Determine the [x, y] coordinate at the center of the cell enclosing the given text.  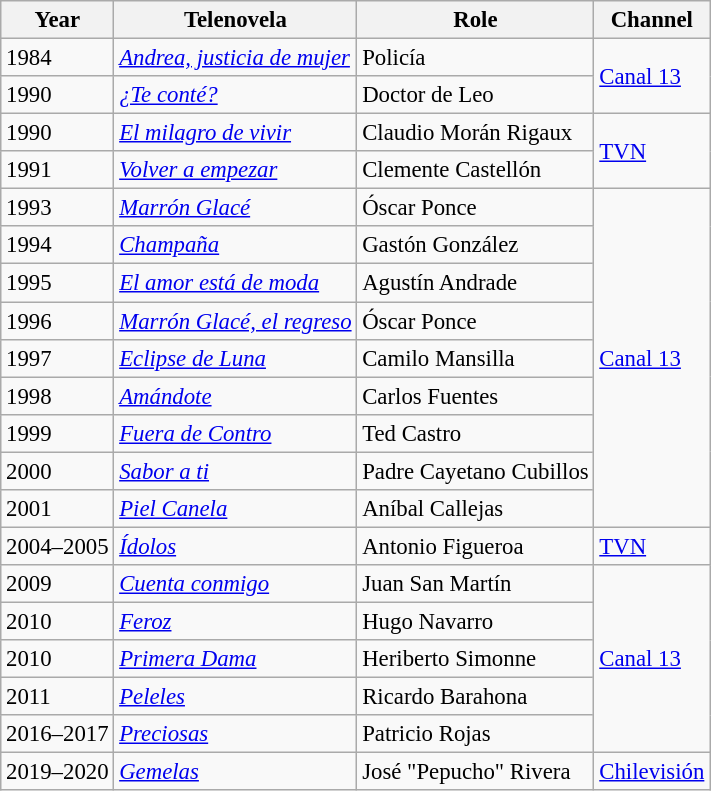
Carlos Fuentes [476, 396]
Role [476, 20]
Chilevisión [652, 772]
1984 [58, 58]
Claudio Morán Rigaux [476, 133]
El amor está de moda [236, 283]
2004–2005 [58, 546]
El milagro de vivir [236, 133]
1995 [58, 283]
Amándote [236, 396]
2011 [58, 697]
Hugo Navarro [476, 621]
Policía [476, 58]
Gemelas [236, 772]
Patricio Rojas [476, 734]
Channel [652, 20]
Champaña [236, 245]
Peleles [236, 697]
Primera Dama [236, 659]
1993 [58, 208]
Year [58, 20]
Ídolos [236, 546]
Juan San Martín [476, 584]
Agustín Andrade [476, 283]
2000 [58, 471]
Piel Canela [236, 509]
Gastón González [476, 245]
Ricardo Barahona [476, 697]
Sabor a ti [236, 471]
Marrón Glacé, el regreso [236, 321]
Telenovela [236, 20]
Doctor de Leo [476, 95]
Preciosas [236, 734]
Heriberto Simonne [476, 659]
Ted Castro [476, 433]
2019–2020 [58, 772]
Volver a empezar [236, 170]
Cuenta conmigo [236, 584]
Clemente Castellón [476, 170]
1991 [58, 170]
2001 [58, 509]
1997 [58, 358]
2016–2017 [58, 734]
José "Pepucho" Rivera [476, 772]
Andrea, justicia de mujer [236, 58]
Aníbal Callejas [476, 509]
1998 [58, 396]
Camilo Mansilla [476, 358]
1999 [58, 433]
¿Te conté? [236, 95]
Antonio Figueroa [476, 546]
1996 [58, 321]
Marrón Glacé [236, 208]
2009 [58, 584]
Eclipse de Luna [236, 358]
Fuera de Contro [236, 433]
1994 [58, 245]
Padre Cayetano Cubillos [476, 471]
Feroz [236, 621]
